Determine the [X, Y] coordinate at the center of the cell enclosing the given text.  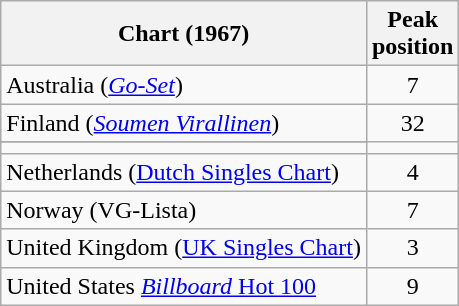
9 [412, 286]
United States Billboard Hot 100 [184, 286]
Chart (1967) [184, 34]
Norway (VG-Lista) [184, 210]
Finland (Soumen Virallinen) [184, 123]
Peakposition [412, 34]
United Kingdom (UK Singles Chart) [184, 248]
32 [412, 123]
Australia (Go-Set) [184, 85]
3 [412, 248]
Netherlands (Dutch Singles Chart) [184, 172]
4 [412, 172]
